Scan for the cell matching the given text and deliver its [X, Y] coordinate at center. 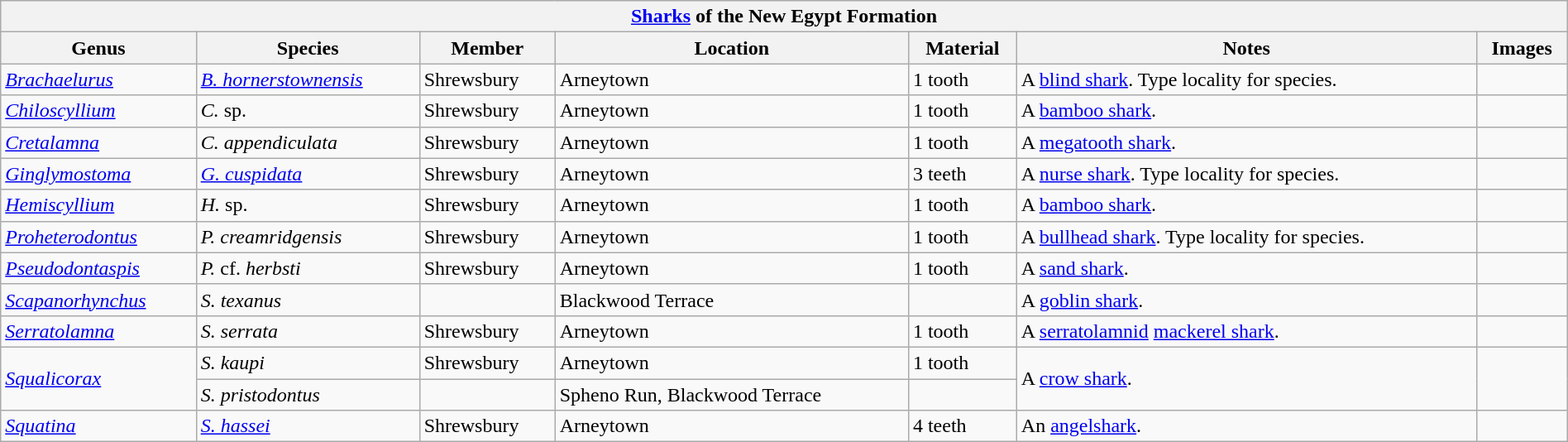
Ginglymostoma [98, 174]
Genus [98, 48]
Sharks of the New Egypt Formation [784, 17]
Location [731, 48]
Notes [1246, 48]
B. hornerstownensis [308, 79]
C. sp. [308, 111]
A megatooth shark. [1246, 142]
A serratolamnid mackerel shark. [1246, 331]
S. kaupi [308, 363]
Serratolamna [98, 331]
A crow shark. [1246, 378]
3 teeth [963, 174]
Cretalamna [98, 142]
A bullhead shark. Type locality for species. [1246, 237]
S. hassei [308, 426]
4 teeth [963, 426]
Chiloscyllium [98, 111]
C. appendiculata [308, 142]
Material [963, 48]
A blind shark. Type locality for species. [1246, 79]
A sand shark. [1246, 268]
S. pristodontus [308, 395]
Proheterodontus [98, 237]
Squalicorax [98, 378]
Pseudodontaspis [98, 268]
G. cuspidata [308, 174]
A goblin shark. [1246, 300]
Images [1522, 48]
Brachaelurus [98, 79]
H. sp. [308, 205]
Scapanorhynchus [98, 300]
A nurse shark. Type locality for species. [1246, 174]
An angelshark. [1246, 426]
Member [487, 48]
Blackwood Terrace [731, 300]
Spheno Run, Blackwood Terrace [731, 395]
Species [308, 48]
S. serrata [308, 331]
P. creamridgensis [308, 237]
S. texanus [308, 300]
Squatina [98, 426]
Hemiscyllium [98, 205]
P. cf. herbsti [308, 268]
